Scan for the cell matching the given text and deliver its (x, y) coordinate at center. 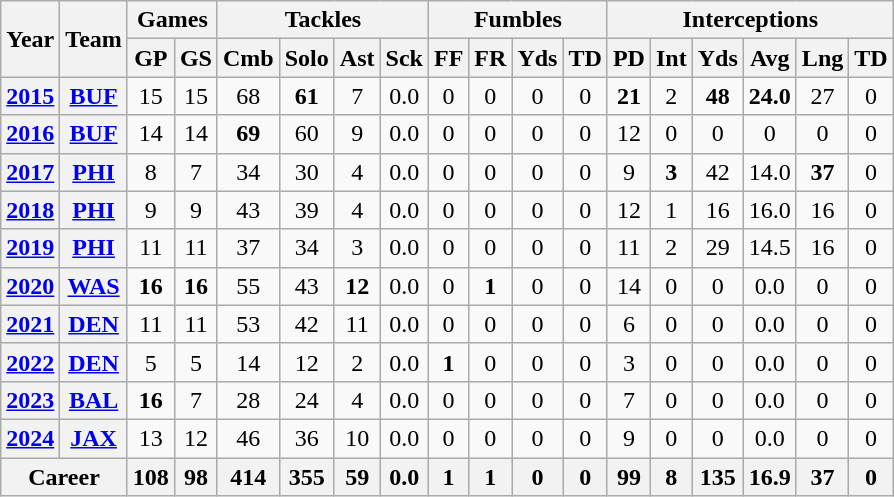
99 (628, 477)
2017 (30, 172)
2021 (30, 324)
JAX (94, 438)
Ast (357, 58)
28 (248, 400)
Team (94, 39)
68 (248, 96)
Cmb (248, 58)
FR (490, 58)
414 (248, 477)
2022 (30, 362)
13 (150, 438)
30 (306, 172)
GS (196, 58)
36 (306, 438)
GP (150, 58)
69 (248, 134)
10 (357, 438)
Interceptions (750, 20)
6 (628, 324)
2020 (30, 286)
24.0 (770, 96)
Solo (306, 58)
98 (196, 477)
Tackles (322, 20)
59 (357, 477)
Year (30, 39)
Int (671, 58)
55 (248, 286)
Games (172, 20)
29 (718, 248)
Lng (822, 58)
21 (628, 96)
135 (718, 477)
Avg (770, 58)
108 (150, 477)
Career (64, 477)
53 (248, 324)
WAS (94, 286)
24 (306, 400)
2024 (30, 438)
48 (718, 96)
355 (306, 477)
2016 (30, 134)
FF (448, 58)
61 (306, 96)
46 (248, 438)
BAL (94, 400)
2023 (30, 400)
16.0 (770, 210)
27 (822, 96)
16.9 (770, 477)
2019 (30, 248)
2015 (30, 96)
PD (628, 58)
60 (306, 134)
14.0 (770, 172)
39 (306, 210)
Sck (404, 58)
14.5 (770, 248)
Fumbles (518, 20)
2018 (30, 210)
